For the text-containing cell, return its midpoint in (X, Y) coordinate format. 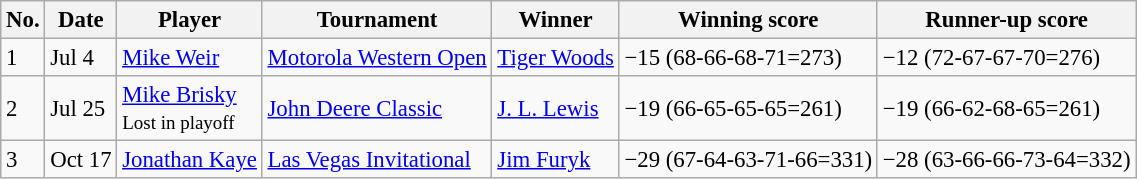
Jul 4 (81, 58)
Mike BriskyLost in playoff (190, 108)
3 (23, 160)
−19 (66-65-65-65=261) (748, 108)
2 (23, 108)
Jonathan Kaye (190, 160)
Jim Furyk (556, 160)
Winner (556, 20)
−29 (67-64-63-71-66=331) (748, 160)
Runner-up score (1006, 20)
John Deere Classic (377, 108)
Motorola Western Open (377, 58)
−19 (66-62-68-65=261) (1006, 108)
Tiger Woods (556, 58)
Jul 25 (81, 108)
−15 (68-66-68-71=273) (748, 58)
Date (81, 20)
Tournament (377, 20)
Winning score (748, 20)
Las Vegas Invitational (377, 160)
Mike Weir (190, 58)
No. (23, 20)
−12 (72-67-67-70=276) (1006, 58)
Player (190, 20)
J. L. Lewis (556, 108)
1 (23, 58)
−28 (63-66-66-73-64=332) (1006, 160)
Oct 17 (81, 160)
